For the text-containing cell, return its midpoint in [X, Y] coordinate format. 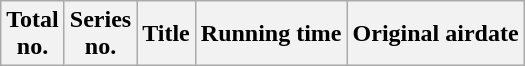
Seriesno. [100, 34]
Original airdate [436, 34]
Running time [271, 34]
Totalno. [33, 34]
Title [166, 34]
